Capture the cell that displays the provided text and extract its (x, y) central coordinate. 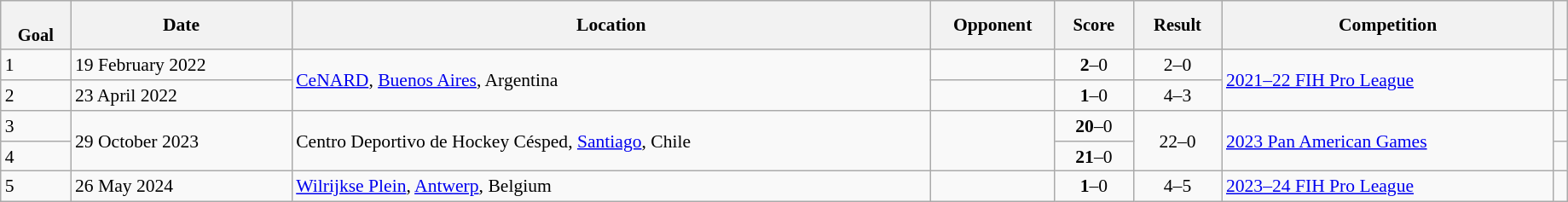
Goal (36, 26)
Wilrijkse Plein, Antwerp, Belgium (610, 187)
3 (36, 126)
Opponent (992, 26)
29 October 2023 (181, 141)
23 April 2022 (181, 95)
19 February 2022 (181, 66)
4 (36, 157)
20–0 (1094, 126)
4–5 (1177, 187)
2023–24 FIH Pro League (1388, 187)
Centro Deportivo de Hockey Césped, Santiago, Chile (610, 141)
Competition (1388, 26)
22–0 (1177, 141)
1 (36, 66)
2023 Pan American Games (1388, 141)
5 (36, 187)
26 May 2024 (181, 187)
21–0 (1094, 157)
Date (181, 26)
CeNARD, Buenos Aires, Argentina (610, 80)
Result (1177, 26)
Location (610, 26)
2021–22 FIH Pro League (1388, 80)
4–3 (1177, 95)
Score (1094, 26)
2 (36, 95)
